Find where the given text appears and provide that cell's center as (x, y) coordinate. 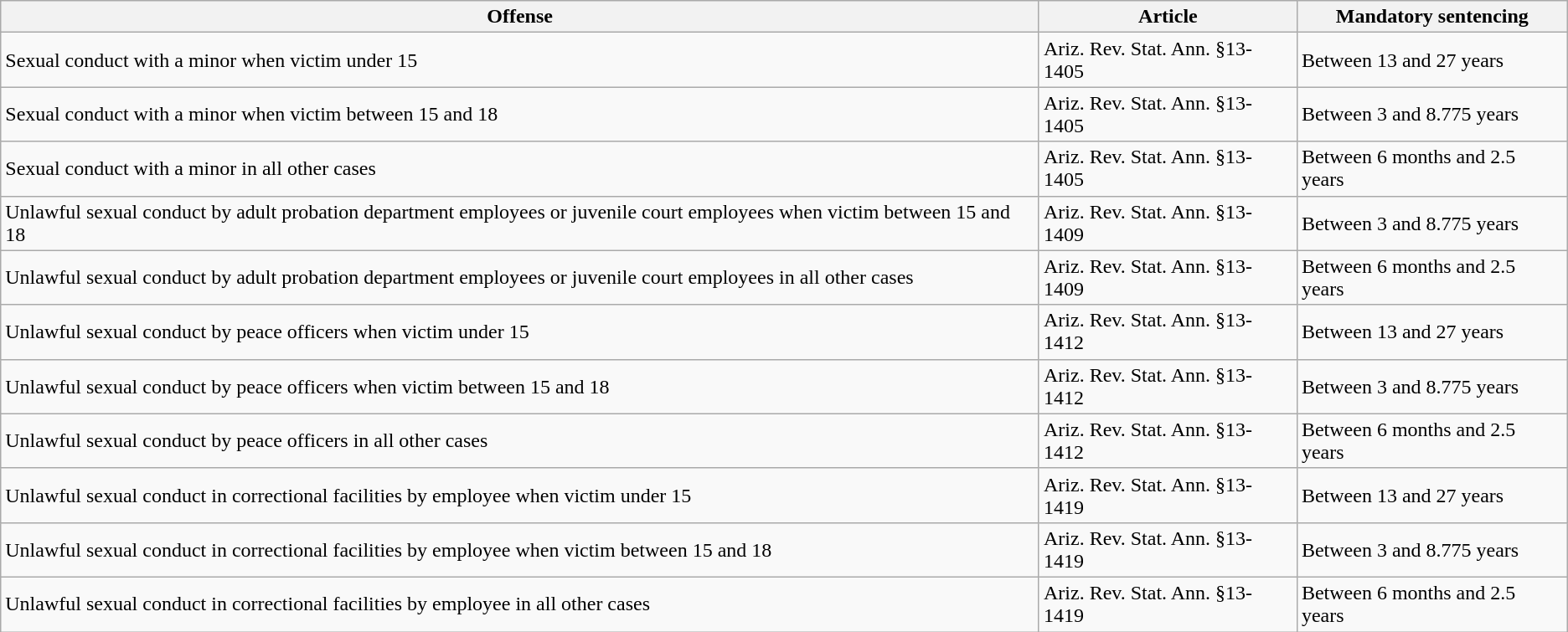
Sexual conduct with a minor when victim under 15 (520, 60)
Unlawful sexual conduct in correctional facilities by employee when victim between 15 and 18 (520, 549)
Sexual conduct with a minor in all other cases (520, 169)
Unlawful sexual conduct in correctional facilities by employee when victim under 15 (520, 496)
Unlawful sexual conduct by adult probation department employees or juvenile court employees when victim between 15 and 18 (520, 223)
Unlawful sexual conduct in correctional facilities by employee in all other cases (520, 604)
Mandatory sentencing (1432, 17)
Unlawful sexual conduct by peace officers when victim under 15 (520, 331)
Unlawful sexual conduct by adult probation department employees or juvenile court employees in all other cases (520, 278)
Unlawful sexual conduct by peace officers when victim between 15 and 18 (520, 387)
Offense (520, 17)
Sexual conduct with a minor when victim between 15 and 18 (520, 114)
Article (1168, 17)
Unlawful sexual conduct by peace officers in all other cases (520, 440)
